From the cell containing the given text, extract its center point as [X, Y] coordinate. 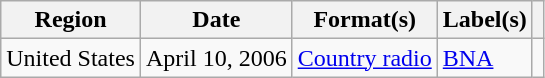
Format(s) [364, 20]
United States [71, 58]
Date [216, 20]
April 10, 2006 [216, 58]
BNA [484, 58]
Region [71, 20]
Label(s) [484, 20]
Country radio [364, 58]
